Return the (X, Y) coordinate for the center point of the cell that contains the specified text.  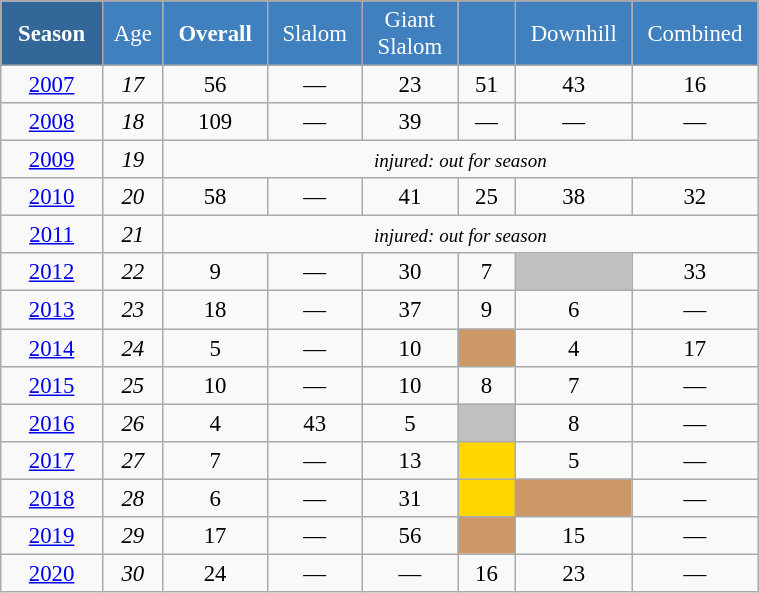
Age (132, 34)
GiantSlalom (410, 34)
32 (695, 197)
Overall (215, 34)
2014 (52, 348)
2016 (52, 423)
38 (574, 197)
31 (410, 498)
28 (132, 498)
2011 (52, 235)
2007 (52, 85)
37 (410, 310)
2015 (52, 385)
20 (132, 197)
2010 (52, 197)
2017 (52, 460)
58 (215, 197)
2012 (52, 273)
Slalom (314, 34)
33 (695, 273)
27 (132, 460)
2018 (52, 498)
Season (52, 34)
51 (487, 85)
26 (132, 423)
Combined (695, 34)
19 (132, 160)
41 (410, 197)
13 (410, 460)
21 (132, 235)
29 (132, 536)
2009 (52, 160)
Downhill (574, 34)
2008 (52, 122)
2020 (52, 573)
2019 (52, 536)
2013 (52, 310)
22 (132, 273)
39 (410, 122)
109 (215, 122)
15 (574, 536)
